Locate the cell with the specified text and output its (X, Y) center coordinate. 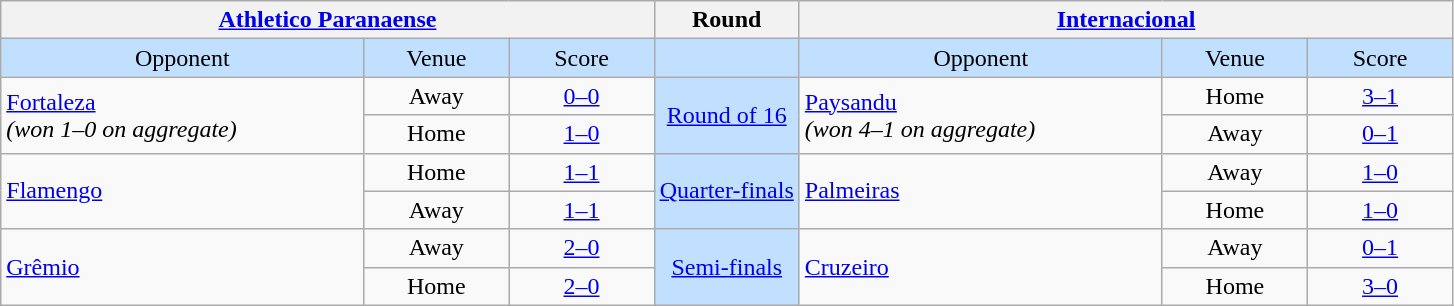
0–0 (582, 96)
Cruzeiro (980, 267)
Grêmio (182, 267)
3–1 (1380, 96)
Semi-finals (726, 267)
Internacional (1126, 20)
Paysandu(won 4–1 on aggregate) (980, 115)
Round of 16 (726, 115)
3–0 (1380, 286)
Athletico Paranaense (328, 20)
Palmeiras (980, 191)
Round (726, 20)
Fortaleza(won 1–0 on aggregate) (182, 115)
Flamengo (182, 191)
Quarter-finals (726, 191)
